Provide the (x, y) coordinate of the cell's center where the given text is located.  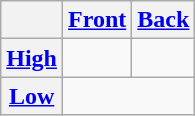
Low (32, 96)
High (32, 58)
Back (164, 20)
Front (98, 20)
